Detect which cell encompasses the target text, then output its (X, Y) center coordinate. 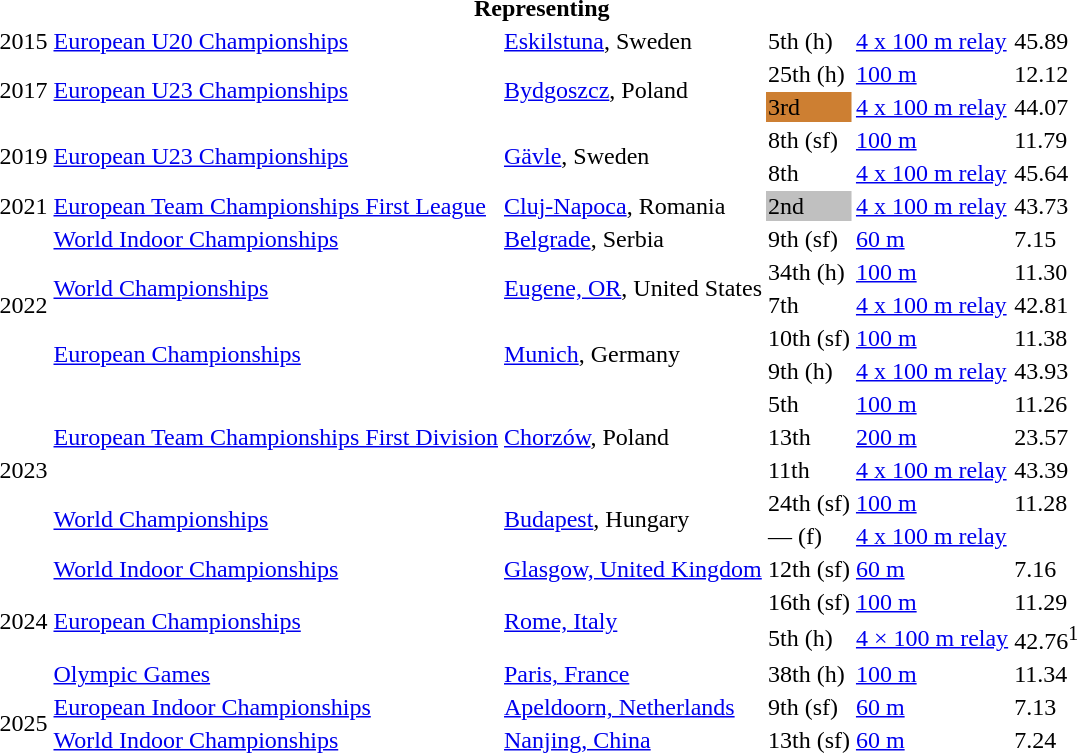
Bydgoszcz, Poland (634, 90)
34th (h) (808, 272)
Belgrade, Serbia (634, 239)
European Team Championships First League (276, 206)
Budapest, Hungary (634, 520)
8th (808, 173)
Paris, France (634, 674)
Chorzów, Poland (634, 437)
200 m (932, 437)
Eugene, OR, United States (634, 288)
38th (h) (808, 674)
European Indoor Championships (276, 707)
— (f) (808, 536)
13th (808, 437)
4 × 100 m relay (932, 638)
European U20 Championships (276, 41)
10th (sf) (808, 338)
Apeldoorn, Netherlands (634, 707)
11th (808, 470)
9th (h) (808, 371)
8th (sf) (808, 140)
Eskilstuna, Sweden (634, 41)
16th (sf) (808, 602)
12th (sf) (808, 569)
25th (h) (808, 74)
Rome, Italy (634, 622)
2nd (808, 206)
24th (sf) (808, 503)
Munich, Germany (634, 354)
3rd (808, 107)
Glasgow, United Kingdom (634, 569)
Olympic Games (276, 674)
7th (808, 305)
European Team Championships First Division (276, 437)
Cluj-Napoca, Romania (634, 206)
5th (808, 404)
Gävle, Sweden (634, 156)
